Scan for the cell matching the given text and deliver its [X, Y] coordinate at center. 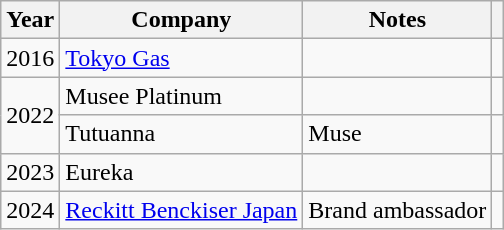
Tutuanna [182, 134]
Notes [398, 20]
Year [30, 20]
Company [182, 20]
Eureka [182, 172]
Musee Platinum [182, 96]
Reckitt Benckiser Japan [182, 210]
Brand ambassador [398, 210]
2024 [30, 210]
2023 [30, 172]
Tokyo Gas [182, 58]
Muse [398, 134]
2022 [30, 115]
2016 [30, 58]
